From the cell containing the given text, extract its center point as (x, y) coordinate. 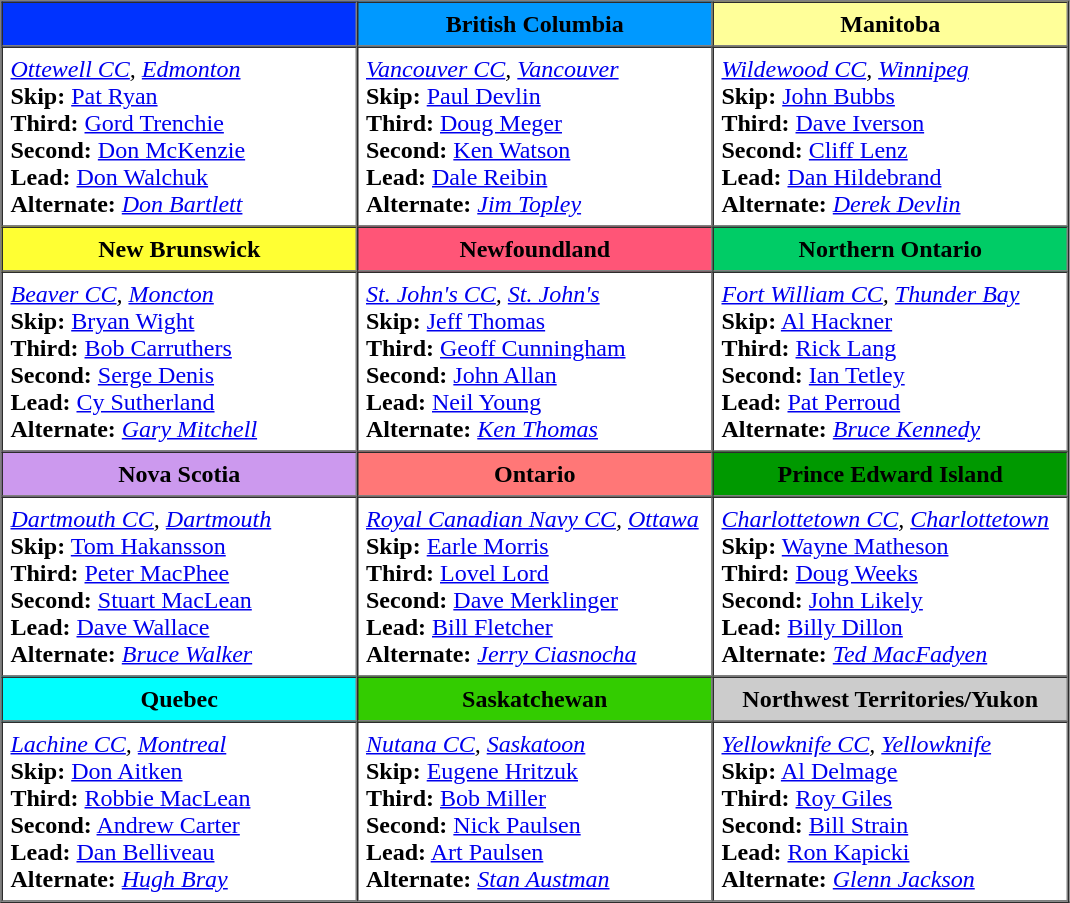
Lachine CC, MontrealSkip: Don Aitken Third: Robbie MacLean Second: Andrew Carter Lead: Dan Belliveau Alternate: Hugh Bray (180, 812)
Ontario (535, 474)
Nova Scotia (180, 474)
Wildewood CC, WinnipegSkip: John Bubbs Third: Dave Iverson Second: Cliff Lenz Lead: Dan Hildebrand Alternate: Derek Devlin (890, 136)
Royal Canadian Navy CC, OttawaSkip: Earle Morris Third: Lovel Lord Second: Dave Merklinger Lead: Bill Fletcher Alternate: Jerry Ciasnocha (535, 586)
Manitoba (890, 24)
Northern Ontario (890, 248)
Charlottetown CC, CharlottetownSkip: Wayne Matheson Third: Doug Weeks Second: John Likely Lead: Billy Dillon Alternate: Ted MacFadyen (890, 586)
New Brunswick (180, 248)
Vancouver CC, VancouverSkip: Paul Devlin Third: Doug Meger Second: Ken Watson Lead: Dale Reibin Alternate: Jim Topley (535, 136)
British Columbia (535, 24)
Yellowknife CC, YellowknifeSkip: Al Delmage Third: Roy Giles Second: Bill Strain Lead: Ron Kapicki Alternate: Glenn Jackson (890, 812)
Beaver CC, MonctonSkip: Bryan Wight Third: Bob Carruthers Second: Serge Denis Lead: Cy Sutherland Alternate: Gary Mitchell (180, 362)
Prince Edward Island (890, 474)
Fort William CC, Thunder BaySkip: Al Hackner Third: Rick Lang Second: Ian Tetley Lead: Pat Perroud Alternate: Bruce Kennedy (890, 362)
Northwest Territories/Yukon (890, 698)
Nutana CC, SaskatoonSkip: Eugene Hritzuk Third: Bob Miller Second: Nick Paulsen Lead: Art Paulsen Alternate: Stan Austman (535, 812)
Ottewell CC, EdmontonSkip: Pat Ryan Third: Gord Trenchie Second: Don McKenzie Lead: Don Walchuk Alternate: Don Bartlett (180, 136)
Saskatchewan (535, 698)
Dartmouth CC, DartmouthSkip: Tom Hakansson Third: Peter MacPhee Second: Stuart MacLean Lead: Dave Wallace Alternate: Bruce Walker (180, 586)
Newfoundland (535, 248)
Quebec (180, 698)
St. John's CC, St. John'sSkip: Jeff Thomas Third: Geoff Cunningham Second: John Allan Lead: Neil Young Alternate: Ken Thomas (535, 362)
